For the text-containing cell, return its midpoint in (x, y) coordinate format. 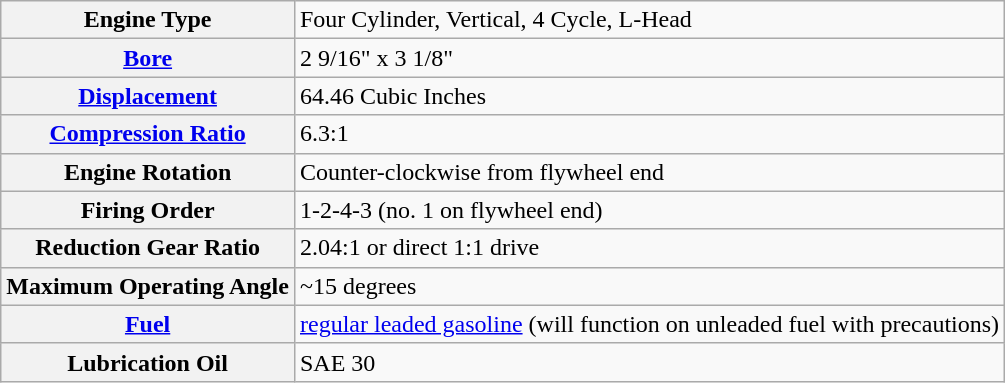
1-2-4-3 (no. 1 on flywheel end) (649, 210)
Engine Rotation (148, 172)
Counter-clockwise from flywheel end (649, 172)
2 9/16" x 3 1/8" (649, 58)
2.04:1 or direct 1:1 drive (649, 248)
Firing Order (148, 210)
Lubrication Oil (148, 362)
Bore (148, 58)
Reduction Gear Ratio (148, 248)
Compression Ratio (148, 134)
Maximum Operating Angle (148, 286)
SAE 30 (649, 362)
regular leaded gasoline (will function on unleaded fuel with precautions) (649, 324)
Four Cylinder, Vertical, 4 Cycle, L-Head (649, 20)
~15 degrees (649, 286)
Engine Type (148, 20)
Displacement (148, 96)
64.46 Cubic Inches (649, 96)
Fuel (148, 324)
6.3:1 (649, 134)
